Extract the (X, Y) coordinate from the center of the cell holding the provided text.  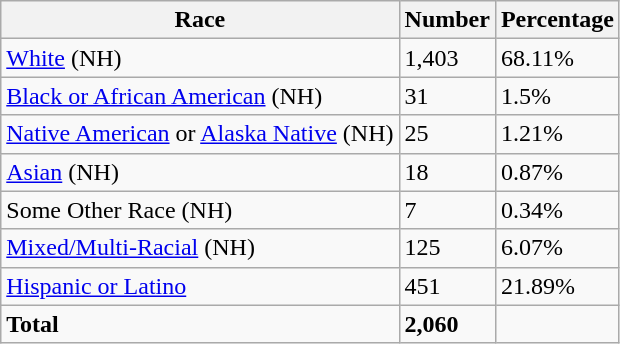
31 (447, 96)
451 (447, 286)
Hispanic or Latino (200, 286)
Some Other Race (NH) (200, 210)
White (NH) (200, 58)
Native American or Alaska Native (NH) (200, 134)
2,060 (447, 324)
125 (447, 248)
68.11% (557, 58)
1,403 (447, 58)
21.89% (557, 286)
6.07% (557, 248)
1.21% (557, 134)
7 (447, 210)
Total (200, 324)
Race (200, 20)
0.87% (557, 172)
Percentage (557, 20)
Mixed/Multi-Racial (NH) (200, 248)
18 (447, 172)
0.34% (557, 210)
1.5% (557, 96)
Black or African American (NH) (200, 96)
Asian (NH) (200, 172)
25 (447, 134)
Number (447, 20)
